Search for the cell housing the specified text and yield its [x, y] center coordinate. 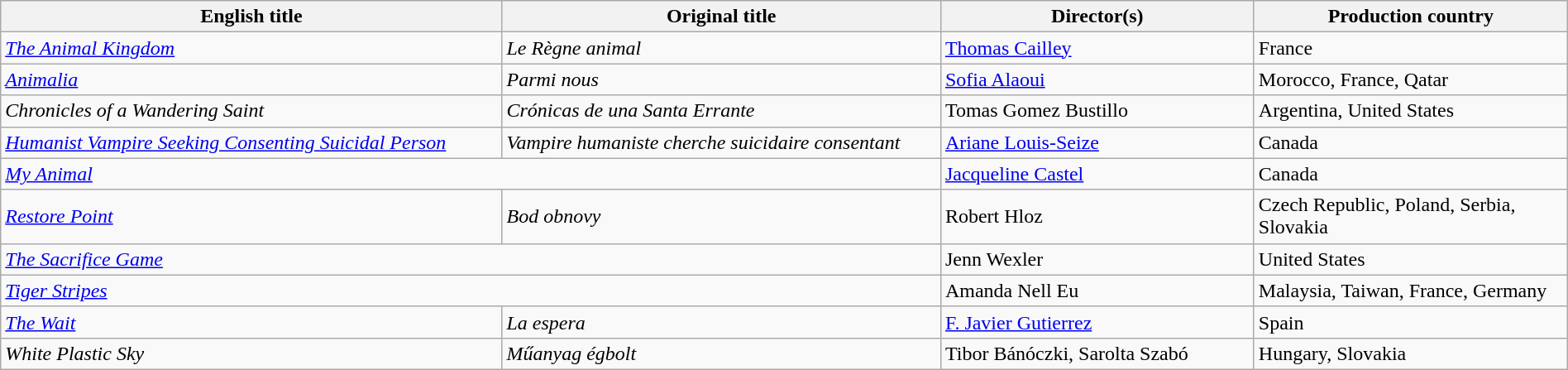
F. Javier Gutierrez [1097, 322]
La espera [721, 322]
Crónicas de una Santa Errante [721, 111]
Humanist Vampire Seeking Consenting Suicidal Person [251, 142]
Director(s) [1097, 17]
My Animal [471, 174]
White Plastic Sky [251, 353]
Animalia [251, 79]
Argentina, United States [1411, 111]
The Animal Kingdom [251, 48]
Jenn Wexler [1097, 259]
Morocco, France, Qatar [1411, 79]
Production country [1411, 17]
Spain [1411, 322]
English title [251, 17]
The Sacrifice Game [471, 259]
Parmi nous [721, 79]
Jacqueline Castel [1097, 174]
Sofia Alaoui [1097, 79]
Original title [721, 17]
Hungary, Slovakia [1411, 353]
United States [1411, 259]
Chronicles of a Wandering Saint [251, 111]
Bod obnovy [721, 217]
Műanyag égbolt [721, 353]
Tibor Bánóczki, Sarolta Szabó [1097, 353]
Vampire humaniste cherche suicidaire consentant [721, 142]
Robert Hloz [1097, 217]
Tomas Gomez Bustillo [1097, 111]
Amanda Nell Eu [1097, 291]
Ariane Louis-Seize [1097, 142]
France [1411, 48]
Le Règne animal [721, 48]
Czech Republic, Poland, Serbia, Slovakia [1411, 217]
Restore Point [251, 217]
The Wait [251, 322]
Tiger Stripes [471, 291]
Thomas Cailley [1097, 48]
Malaysia, Taiwan, France, Germany [1411, 291]
